Output the (x, y) coordinate of the center of the cell containing the given text.  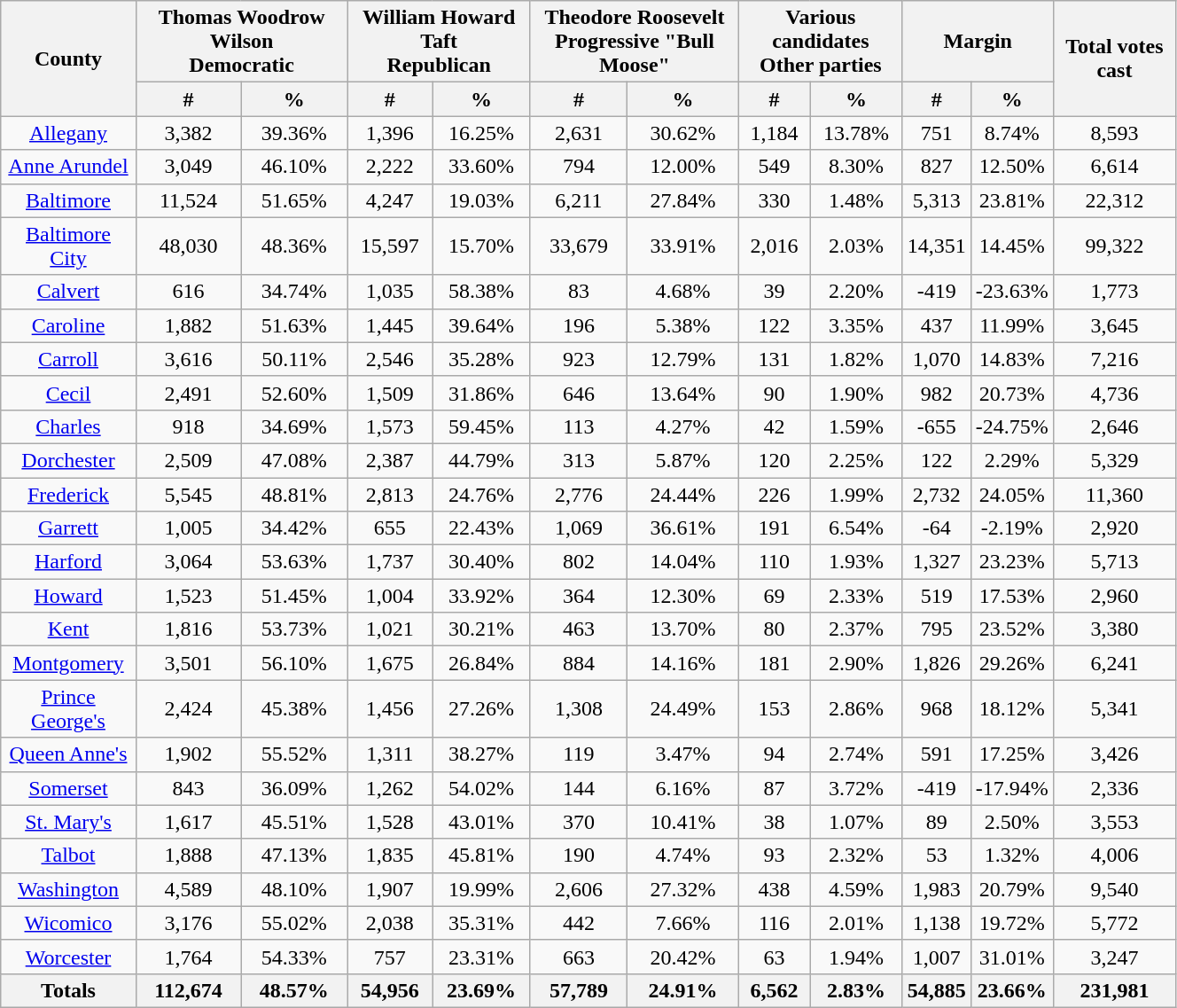
3,616 (188, 359)
Calvert (69, 292)
5,329 (1114, 460)
2,424 (188, 709)
Dorchester (69, 460)
William Howard TaftRepublican (439, 42)
18.12% (1012, 709)
39.36% (294, 133)
69 (775, 596)
3,176 (188, 923)
Washington (69, 889)
1,445 (390, 325)
1.99% (856, 494)
1,816 (188, 629)
1,528 (390, 822)
48,030 (188, 246)
50.11% (294, 359)
Various candidatesOther parties (821, 42)
1.90% (856, 393)
-23.63% (1012, 292)
3,501 (188, 663)
Allegany (69, 133)
1,069 (578, 528)
1,773 (1114, 292)
2,606 (578, 889)
549 (775, 167)
45.51% (294, 822)
5.87% (682, 460)
5,313 (936, 200)
795 (936, 629)
1,888 (188, 856)
Margin (978, 42)
54.02% (482, 788)
8.74% (1012, 133)
38.27% (482, 754)
1,523 (188, 596)
15.70% (482, 246)
39 (775, 292)
231,981 (1114, 990)
663 (578, 957)
1.32% (1012, 856)
19.72% (1012, 923)
5.38% (682, 325)
20.73% (1012, 393)
5,545 (188, 494)
2,920 (1114, 528)
48.10% (294, 889)
19.99% (482, 889)
827 (936, 167)
51.45% (294, 596)
19.03% (482, 200)
1.94% (856, 957)
14.04% (682, 562)
110 (775, 562)
27.32% (682, 889)
Anne Arundel (69, 167)
24.05% (1012, 494)
23.31% (482, 957)
313 (578, 460)
591 (936, 754)
12.79% (682, 359)
Carroll (69, 359)
24.49% (682, 709)
Caroline (69, 325)
12.50% (1012, 167)
1,005 (188, 528)
4.68% (682, 292)
89 (936, 822)
1,007 (936, 957)
27.26% (482, 709)
24.76% (482, 494)
Totals (69, 990)
2.03% (856, 246)
1.59% (856, 426)
7.66% (682, 923)
53.73% (294, 629)
2,222 (390, 167)
923 (578, 359)
56.10% (294, 663)
14,351 (936, 246)
4.59% (856, 889)
Charles (69, 426)
153 (775, 709)
26.84% (482, 663)
1,456 (390, 709)
442 (578, 923)
1,882 (188, 325)
2,546 (390, 359)
14.83% (1012, 359)
27.84% (682, 200)
2.74% (856, 754)
5,341 (1114, 709)
13.70% (682, 629)
23.69% (482, 990)
616 (188, 292)
3,382 (188, 133)
Baltimore (69, 200)
Prince George's (69, 709)
51.65% (294, 200)
45.38% (294, 709)
2.33% (856, 596)
2,336 (1114, 788)
53 (936, 856)
2,016 (775, 246)
51.63% (294, 325)
-17.94% (1012, 788)
Queen Anne's (69, 754)
5,713 (1114, 562)
757 (390, 957)
57,789 (578, 990)
196 (578, 325)
48.81% (294, 494)
2.86% (856, 709)
87 (775, 788)
6,241 (1114, 663)
Montgomery (69, 663)
55.52% (294, 754)
116 (775, 923)
30.21% (482, 629)
144 (578, 788)
1,826 (936, 663)
2,387 (390, 460)
3,064 (188, 562)
23.52% (1012, 629)
11,360 (1114, 494)
44.79% (482, 460)
12.30% (682, 596)
9,540 (1114, 889)
1,573 (390, 426)
34.74% (294, 292)
Garrett (69, 528)
47.08% (294, 460)
59.45% (482, 426)
Baltimore City (69, 246)
53.63% (294, 562)
794 (578, 167)
2.83% (856, 990)
370 (578, 822)
Wicomico (69, 923)
1,396 (390, 133)
17.25% (1012, 754)
330 (775, 200)
-2.19% (1012, 528)
120 (775, 460)
3,553 (1114, 822)
4,736 (1114, 393)
4.27% (682, 426)
24.91% (682, 990)
11,524 (188, 200)
-655 (936, 426)
13.64% (682, 393)
463 (578, 629)
Kent (69, 629)
Total votes cast (1114, 59)
94 (775, 754)
2.25% (856, 460)
33.60% (482, 167)
3,247 (1114, 957)
-64 (936, 528)
5,772 (1114, 923)
2.90% (856, 663)
2.37% (856, 629)
751 (936, 133)
2,813 (390, 494)
1,737 (390, 562)
58.38% (482, 292)
17.53% (1012, 596)
St. Mary's (69, 822)
34.42% (294, 528)
Harford (69, 562)
112,674 (188, 990)
1,907 (390, 889)
48.36% (294, 246)
3,380 (1114, 629)
Frederick (69, 494)
1.07% (856, 822)
54.33% (294, 957)
42 (775, 426)
2,491 (188, 393)
30.40% (482, 562)
3.47% (682, 754)
54,956 (390, 990)
80 (775, 629)
14.16% (682, 663)
99,322 (1114, 246)
43.01% (482, 822)
35.31% (482, 923)
1,035 (390, 292)
22,312 (1114, 200)
14.45% (1012, 246)
918 (188, 426)
63 (775, 957)
8,593 (1114, 133)
1,311 (390, 754)
90 (775, 393)
36.61% (682, 528)
4,589 (188, 889)
4,247 (390, 200)
1,138 (936, 923)
83 (578, 292)
-24.75% (1012, 426)
39.64% (482, 325)
20.79% (1012, 889)
6.16% (682, 788)
33,679 (578, 246)
843 (188, 788)
1,070 (936, 359)
113 (578, 426)
23.81% (1012, 200)
968 (936, 709)
3.35% (856, 325)
3,049 (188, 167)
6,211 (578, 200)
38 (775, 822)
4.74% (682, 856)
3,645 (1114, 325)
20.42% (682, 957)
31.86% (482, 393)
Theodore RooseveltProgressive "Bull Moose" (635, 42)
2.50% (1012, 822)
1,184 (775, 133)
93 (775, 856)
29.26% (1012, 663)
6,614 (1114, 167)
438 (775, 889)
3,426 (1114, 754)
646 (578, 393)
2,732 (936, 494)
3.72% (856, 788)
131 (775, 359)
Howard (69, 596)
24.44% (682, 494)
190 (578, 856)
1,262 (390, 788)
1,617 (188, 822)
16.25% (482, 133)
35.28% (482, 359)
48.57% (294, 990)
Talbot (69, 856)
23.66% (1012, 990)
7,216 (1114, 359)
2,776 (578, 494)
2,960 (1114, 596)
52.60% (294, 393)
1.48% (856, 200)
2.20% (856, 292)
Cecil (69, 393)
11.99% (1012, 325)
181 (775, 663)
8.30% (856, 167)
46.10% (294, 167)
1,509 (390, 393)
Worcester (69, 957)
802 (578, 562)
2.32% (856, 856)
2,038 (390, 923)
2.29% (1012, 460)
1.82% (856, 359)
2,631 (578, 133)
45.81% (482, 856)
2,509 (188, 460)
13.78% (856, 133)
655 (390, 528)
47.13% (294, 856)
884 (578, 663)
4,006 (1114, 856)
119 (578, 754)
1,902 (188, 754)
33.91% (682, 246)
1,308 (578, 709)
33.92% (482, 596)
22.43% (482, 528)
34.69% (294, 426)
6.54% (856, 528)
519 (936, 596)
County (69, 59)
437 (936, 325)
1,835 (390, 856)
1,327 (936, 562)
1.93% (856, 562)
54,885 (936, 990)
55.02% (294, 923)
1,004 (390, 596)
1,764 (188, 957)
10.41% (682, 822)
6,562 (775, 990)
36.09% (294, 788)
364 (578, 596)
226 (775, 494)
23.23% (1012, 562)
31.01% (1012, 957)
15,597 (390, 246)
2.01% (856, 923)
Thomas Woodrow WilsonDemocratic (241, 42)
Somerset (69, 788)
982 (936, 393)
12.00% (682, 167)
2,646 (1114, 426)
191 (775, 528)
1,983 (936, 889)
30.62% (682, 133)
1,021 (390, 629)
1,675 (390, 663)
